Return [x, y] of the center of cell containing provided text 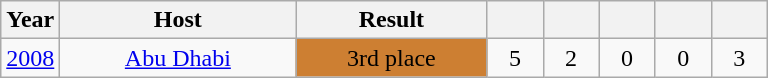
Result [392, 20]
2008 [30, 58]
3rd place [392, 58]
5 [515, 58]
Host [178, 20]
2 [571, 58]
3 [739, 58]
Abu Dhabi [178, 58]
Year [30, 20]
